Capture the cell that displays the provided text and extract its (X, Y) central coordinate. 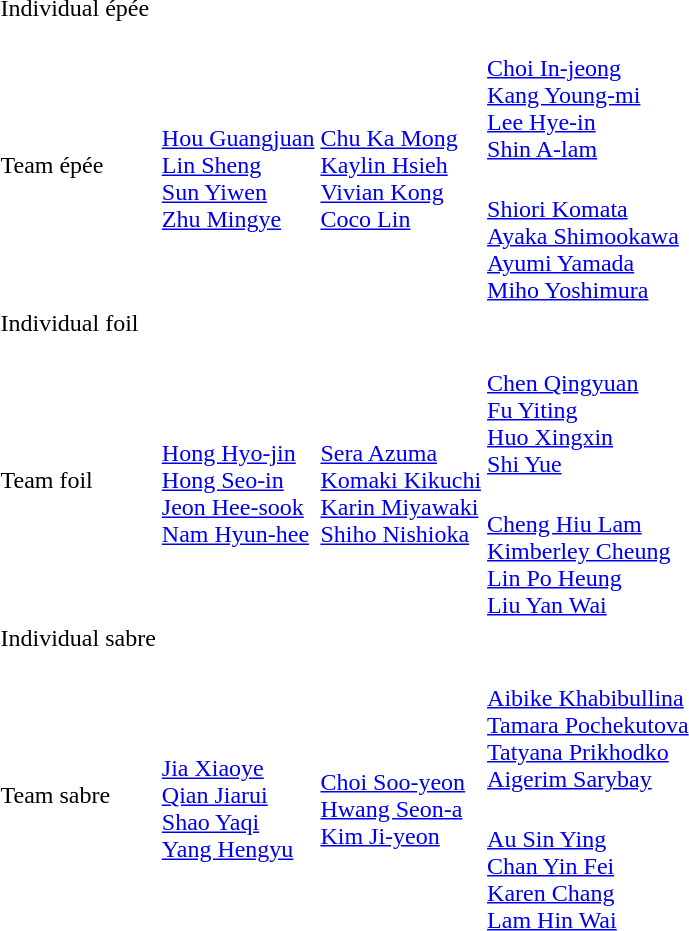
Sera AzumaKomaki KikuchiKarin MiyawakiShiho Nishioka (401, 480)
Hong Hyo-jinHong Seo-inJeon Hee-sookNam Hyun-hee (238, 480)
Chu Ka MongKaylin HsiehVivian KongCoco Lin (401, 166)
Hou GuangjuanLin ShengSun YiwenZhu Mingye (238, 166)
